Detect which cell encompasses the target text, then output its [X, Y] center coordinate. 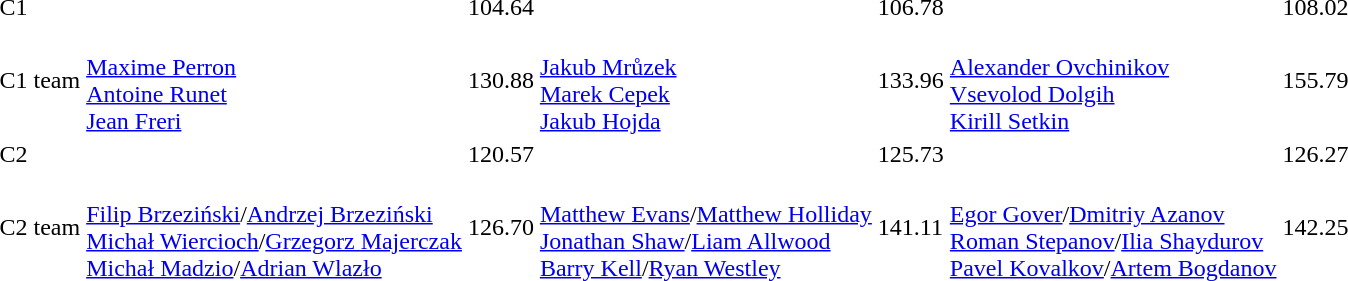
130.88 [500, 80]
125.73 [910, 154]
Maxime PerronAntoine RunetJean Freri [274, 80]
Alexander OvchinikovVsevolod DolgihKirill Setkin [1113, 80]
120.57 [500, 154]
133.96 [910, 80]
Jakub MrůzekMarek CepekJakub Hojda [706, 80]
